Search for the cell housing the specified text and yield its [x, y] center coordinate. 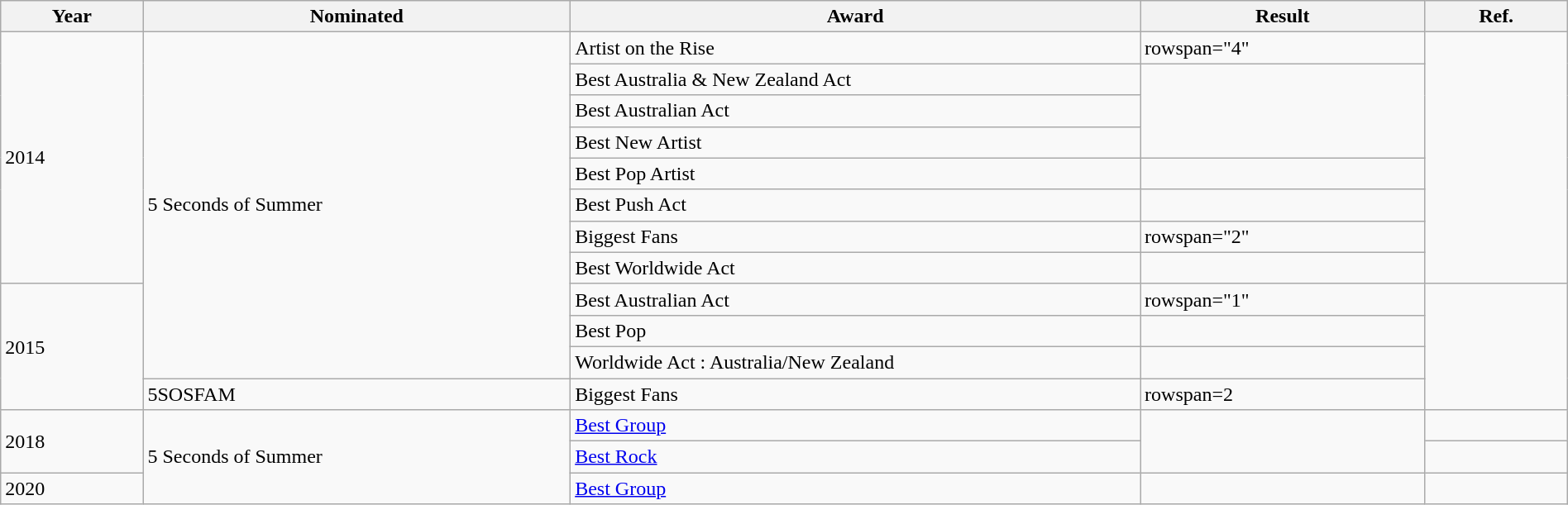
Artist on the Rise [855, 48]
rowspan="4" [1283, 48]
Ref. [1496, 17]
Best Australia & New Zealand Act [855, 79]
rowspan="1" [1283, 299]
Award [855, 17]
rowspan=2 [1283, 394]
Best Worldwide Act [855, 268]
2018 [72, 441]
rowspan="2" [1283, 236]
2014 [72, 158]
Best New Artist [855, 142]
5SOSFAM [357, 394]
Best Rock [855, 457]
Best Pop Artist [855, 174]
Year [72, 17]
Best Pop [855, 331]
Best Push Act [855, 205]
Worldwide Act : Australia/New Zealand [855, 362]
Nominated [357, 17]
Result [1283, 17]
2020 [72, 488]
2015 [72, 346]
